Search for the cell housing the specified text and yield its (x, y) center coordinate. 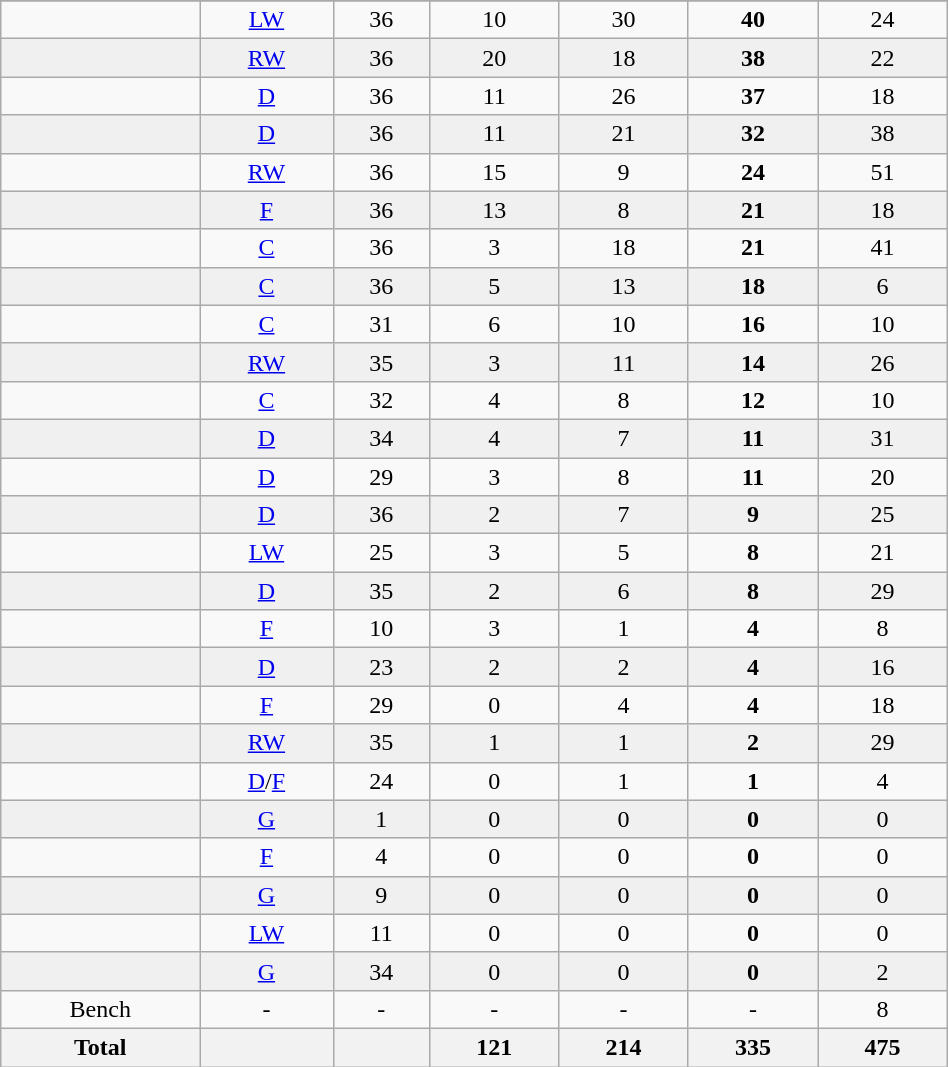
14 (752, 362)
475 (883, 1047)
22 (883, 58)
335 (752, 1047)
41 (883, 248)
12 (752, 400)
214 (624, 1047)
23 (381, 667)
Total (100, 1047)
121 (494, 1047)
40 (752, 20)
D/F (266, 781)
37 (752, 96)
51 (883, 172)
30 (624, 20)
Bench (100, 1009)
15 (494, 172)
